Scan for the cell matching the given text and deliver its [x, y] coordinate at center. 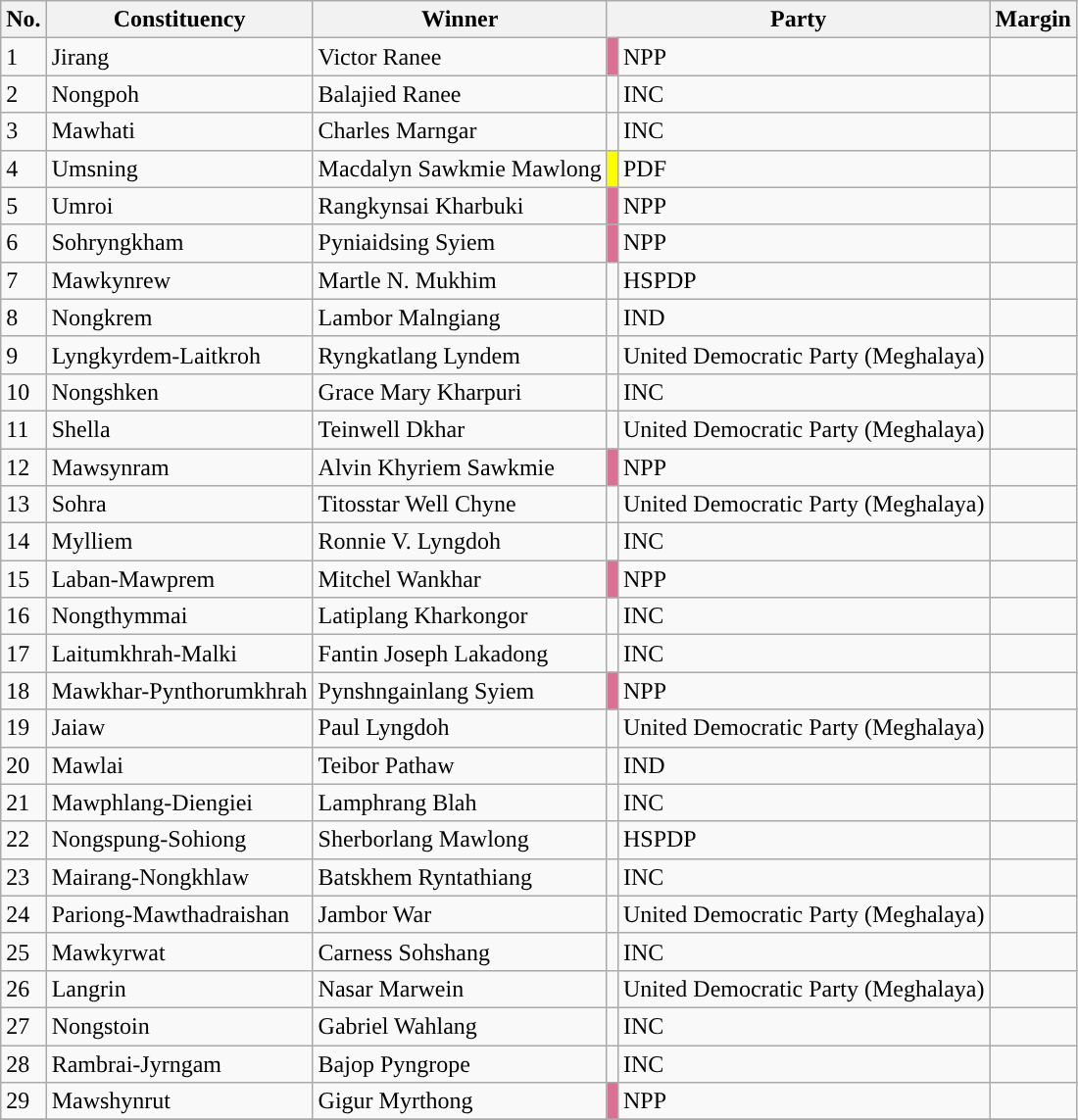
Mawhati [179, 131]
2 [24, 94]
Latiplang Kharkongor [460, 616]
Pariong-Mawthadraishan [179, 914]
Alvin Khyriem Sawkmie [460, 467]
Mawkynrew [179, 280]
Martle N. Mukhim [460, 280]
Jaiaw [179, 728]
9 [24, 355]
Grace Mary Kharpuri [460, 392]
Laban-Mawprem [179, 579]
13 [24, 505]
1 [24, 57]
Winner [460, 20]
4 [24, 169]
28 [24, 1063]
5 [24, 206]
Umsning [179, 169]
7 [24, 280]
Ronnie V. Lyngdoh [460, 542]
Sherborlang Mawlong [460, 840]
Bajop Pyngrope [460, 1063]
Ryngkatlang Lyndem [460, 355]
Teinwell Dkhar [460, 429]
Pynshngainlang Syiem [460, 691]
Sohra [179, 505]
11 [24, 429]
23 [24, 877]
Mawsynram [179, 467]
Mawshynrut [179, 1101]
20 [24, 765]
14 [24, 542]
Constituency [179, 20]
Gigur Myrthong [460, 1101]
Shella [179, 429]
Titosstar Well Chyne [460, 505]
26 [24, 989]
Fantin Joseph Lakadong [460, 654]
Nongshken [179, 392]
Paul Lyngdoh [460, 728]
15 [24, 579]
No. [24, 20]
Mitchel Wankhar [460, 579]
Nasar Marwein [460, 989]
Gabriel Wahlang [460, 1026]
Laitumkhrah-Malki [179, 654]
12 [24, 467]
18 [24, 691]
Charles Marngar [460, 131]
Macdalyn Sawkmie Mawlong [460, 169]
Margin [1033, 20]
Mawphlang-Diengiei [179, 803]
Jirang [179, 57]
19 [24, 728]
Langrin [179, 989]
PDF [804, 169]
Balajied Ranee [460, 94]
24 [24, 914]
Umroi [179, 206]
Mawkhar-Pynthorumkhrah [179, 691]
Party [798, 20]
21 [24, 803]
Mairang-Nongkhlaw [179, 877]
Mawlai [179, 765]
Victor Ranee [460, 57]
17 [24, 654]
Nongpoh [179, 94]
Mylliem [179, 542]
Rangkynsai Kharbuki [460, 206]
27 [24, 1026]
Sohryngkham [179, 243]
22 [24, 840]
8 [24, 317]
Pyniaidsing Syiem [460, 243]
29 [24, 1101]
Lyngkyrdem-Laitkroh [179, 355]
Nongspung-Sohiong [179, 840]
16 [24, 616]
25 [24, 951]
Lamphrang Blah [460, 803]
Lambor Malngiang [460, 317]
3 [24, 131]
Nongstoin [179, 1026]
6 [24, 243]
Batskhem Ryntathiang [460, 877]
Carness Sohshang [460, 951]
Teibor Pathaw [460, 765]
Jambor War [460, 914]
Rambrai-Jyrngam [179, 1063]
Nongkrem [179, 317]
Mawkyrwat [179, 951]
10 [24, 392]
Nongthymmai [179, 616]
